Locate the cell with the specified text and output its [X, Y] center coordinate. 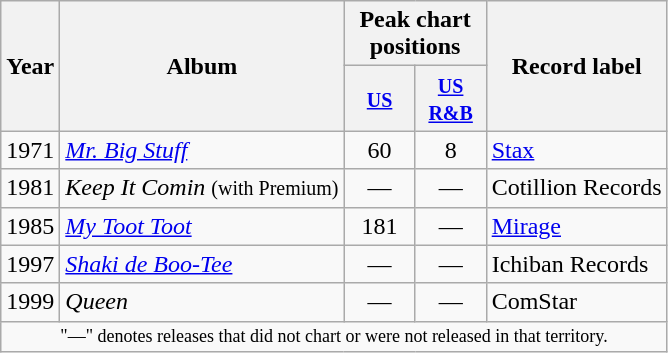
1981 [30, 188]
1985 [30, 226]
1997 [30, 264]
"—" denotes releases that did not chart or were not released in that territory. [334, 336]
181 [380, 226]
60 [380, 150]
Stax [576, 150]
My Toot Toot [202, 226]
Queen [202, 302]
Peak chart positions [415, 34]
Ichiban Records [576, 264]
ComStar [576, 302]
1999 [30, 302]
1971 [30, 150]
8 [450, 150]
Album [202, 66]
Year [30, 66]
Record label [576, 66]
US [380, 98]
Shaki de Boo-Tee [202, 264]
Cotillion Records [576, 188]
Mirage [576, 226]
Mr. Big Stuff [202, 150]
Keep It Comin (with Premium) [202, 188]
US R&B [450, 98]
